Pinpoint the cell where the given text exists, returning its (X, Y) midpoint coordinate. 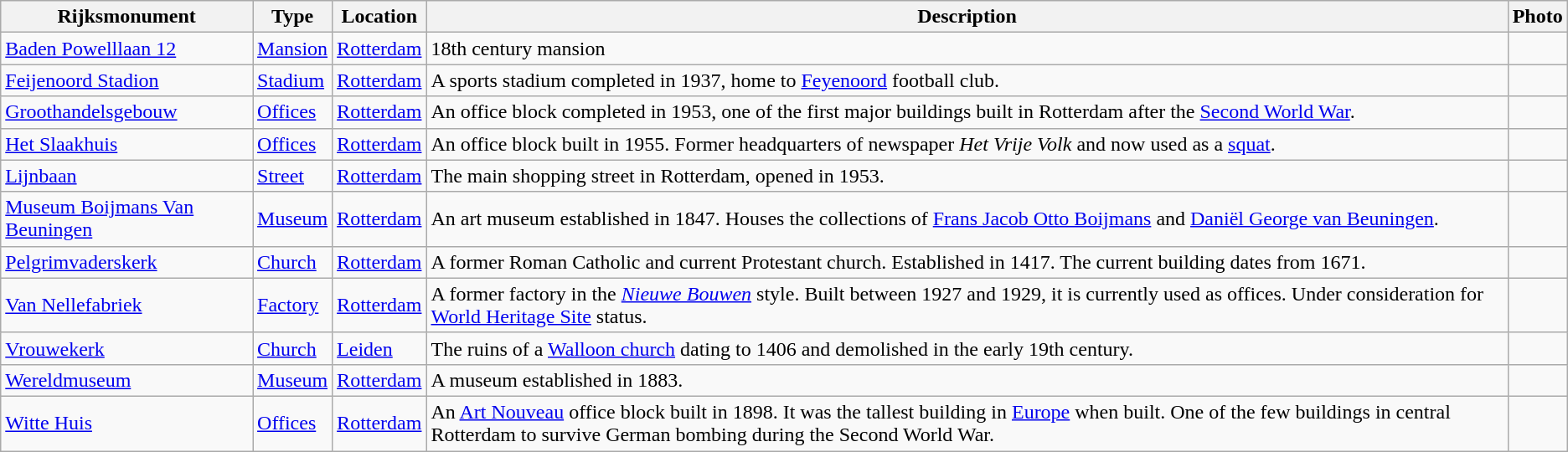
A museum established in 1883. (967, 380)
Feijenoord Stadion (127, 80)
Photo (1538, 17)
An office block completed in 1953, one of the first major buildings built in Rotterdam after the Second World War. (967, 112)
Lijnbaan (127, 176)
Stadium (293, 80)
Wereldmuseum (127, 380)
A former Roman Catholic and current Protestant church. Established in 1417. The current building dates from 1671. (967, 262)
Leiden (379, 348)
Factory (293, 305)
An office block built in 1955. Former headquarters of newspaper Het Vrije Volk and now used as a squat. (967, 144)
Van Nellefabriek (127, 305)
Witte Huis (127, 424)
Description (967, 17)
Street (293, 176)
Baden Powelllaan 12 (127, 49)
Rijksmonument (127, 17)
The ruins of a Walloon church dating to 1406 and demolished in the early 19th century. (967, 348)
Location (379, 17)
18th century mansion (967, 49)
An art museum established in 1847. Houses the collections of Frans Jacob Otto Boijmans and Daniël George van Beuningen. (967, 219)
Mansion (293, 49)
Museum Boijmans Van Beuningen (127, 219)
A sports stadium completed in 1937, home to Feyenoord football club. (967, 80)
Pelgrimvaderskerk (127, 262)
The main shopping street in Rotterdam, opened in 1953. (967, 176)
Groothandelsgebouw (127, 112)
Vrouwekerk (127, 348)
Type (293, 17)
Het Slaakhuis (127, 144)
